Locate the cell with the specified text and output its [x, y] center coordinate. 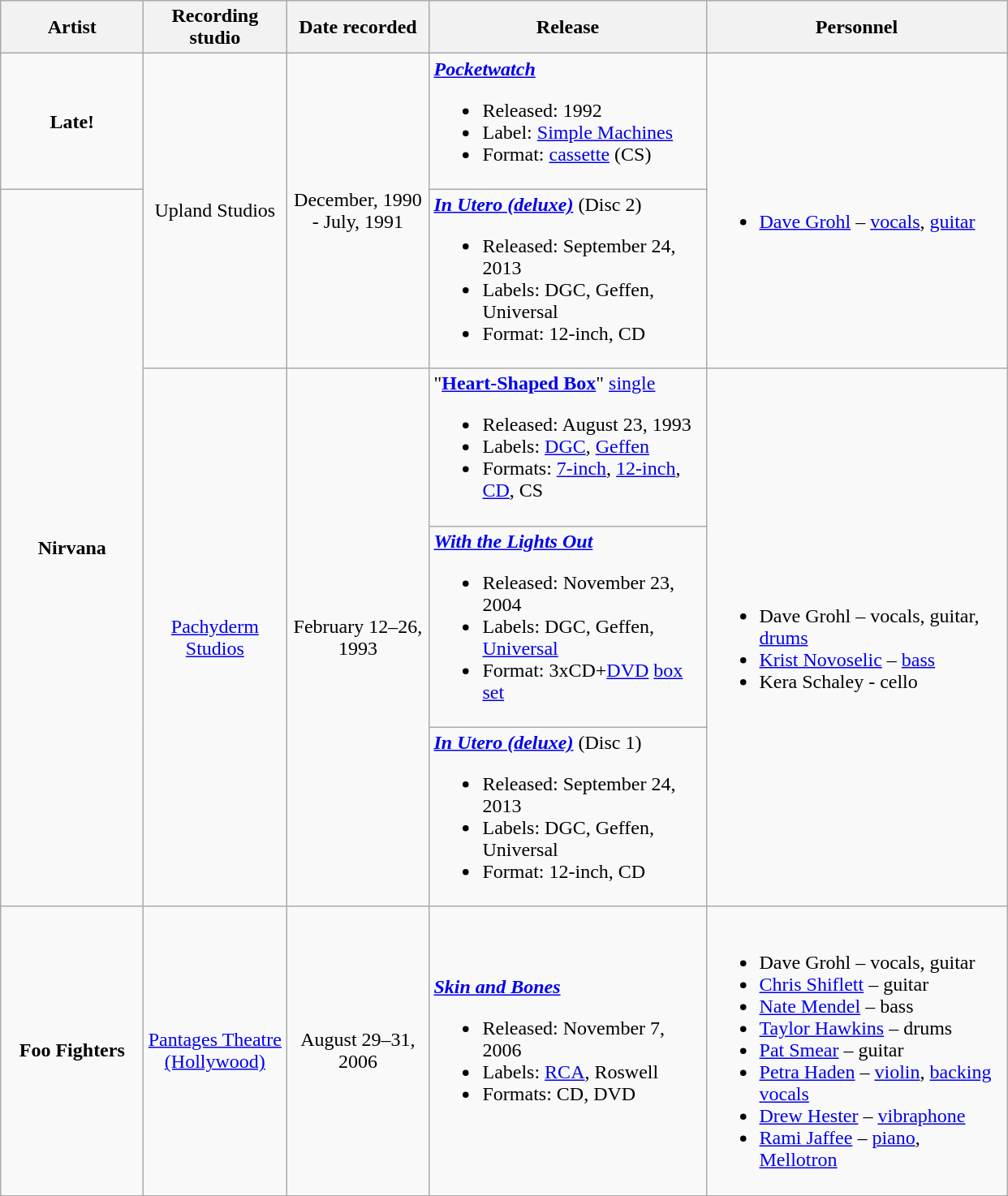
February 12–26, 1993 [358, 638]
With the Lights OutReleased: November 23, 2004Labels: DGC, Geffen, UniversalFormat: 3xCD+DVD box set [568, 626]
Artist [72, 28]
Recording studio [215, 28]
"Heart-Shaped Box" singleReleased: August 23, 1993Labels: DGC, GeffenFormats: 7-inch, 12-inch, CD, CS [568, 447]
Late! [72, 122]
Release [568, 28]
Pantages Theatre (Hollywood) [215, 1051]
PocketwatchReleased: 1992Label: Simple MachinesFormat: cassette (CS) [568, 122]
Date recorded [358, 28]
Upland Studios [215, 211]
Foo Fighters [72, 1051]
Skin and BonesReleased: November 7, 2006Labels: RCA, RoswellFormats: CD, DVD [568, 1051]
Dave Grohl – vocals, guitar, drumsKrist Novoselic – bassKera Schaley - cello [857, 638]
Pachyderm Studios [215, 638]
December, 1990 - July, 1991 [358, 211]
Dave Grohl – vocals, guitar [857, 211]
In Utero (deluxe) (Disc 1)Released: September 24, 2013Labels: DGC, Geffen, UniversalFormat: 12-inch, CD [568, 816]
Nirvana [72, 548]
Personnel [857, 28]
August 29–31, 2006 [358, 1051]
In Utero (deluxe) (Disc 2)Released: September 24, 2013Labels: DGC, Geffen, UniversalFormat: 12-inch, CD [568, 279]
